Extract the [x, y] coordinate from the center of the cell holding the provided text.  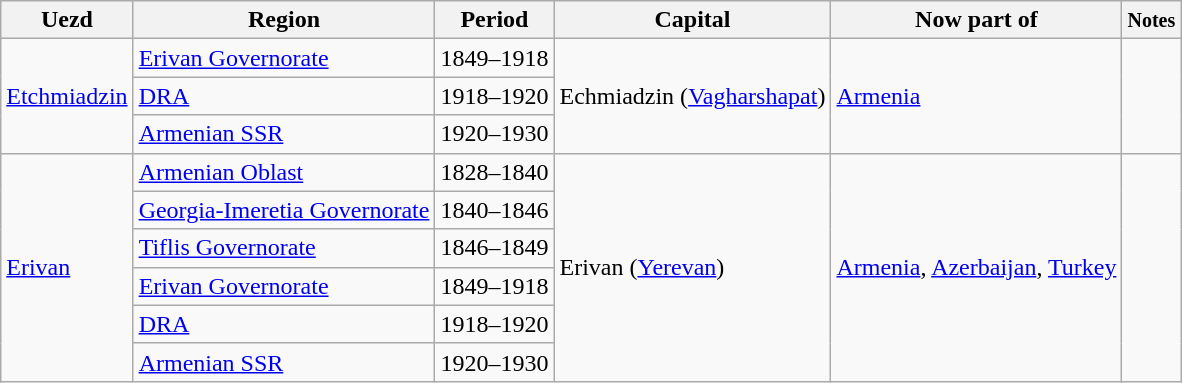
Now part of [976, 20]
Armenia [976, 96]
Region [284, 20]
Uezd [67, 20]
Erivan [67, 267]
Notes [1152, 20]
Georgia-Imeretia Governorate [284, 210]
Erivan (Yerevan) [692, 267]
1828–1840 [494, 172]
1840–1846 [494, 210]
Etchmiadzin [67, 96]
Capital [692, 20]
Period [494, 20]
1846–1849 [494, 248]
Echmiadzin (Vagharshapat) [692, 96]
Armenia, Azerbaijan, Turkey [976, 267]
Tiflis Governorate [284, 248]
Armenian Oblast [284, 172]
